Capture the cell that displays the provided text and extract its (X, Y) central coordinate. 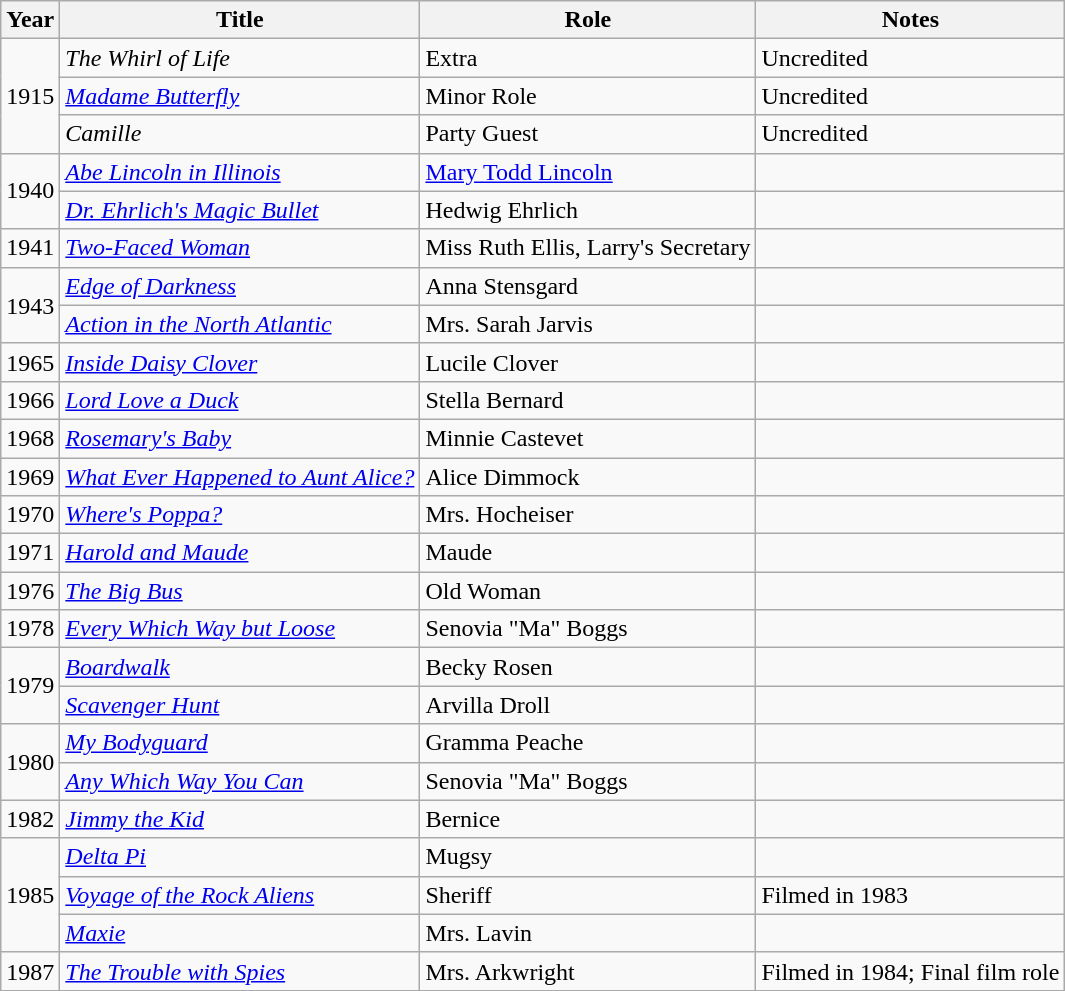
1985 (30, 895)
Edge of Darkness (240, 286)
Old Woman (588, 591)
Delta Pi (240, 857)
Any Which Way You Can (240, 781)
1980 (30, 762)
Stella Bernard (588, 400)
Title (240, 20)
1968 (30, 438)
1976 (30, 591)
Two-Faced Woman (240, 248)
Filmed in 1983 (910, 895)
1978 (30, 629)
Extra (588, 58)
1979 (30, 686)
Anna Stensgard (588, 286)
1987 (30, 971)
1965 (30, 362)
Year (30, 20)
The Whirl of Life (240, 58)
Bernice (588, 819)
Camille (240, 134)
Inside Daisy Clover (240, 362)
Miss Ruth Ellis, Larry's Secretary (588, 248)
1969 (30, 477)
Mugsy (588, 857)
Mrs. Hocheiser (588, 515)
Mrs. Lavin (588, 933)
Abe Lincoln in Illinois (240, 172)
Party Guest (588, 134)
Where's Poppa? (240, 515)
Becky Rosen (588, 667)
Jimmy the Kid (240, 819)
The Big Bus (240, 591)
Lucile Clover (588, 362)
Arvilla Droll (588, 705)
Notes (910, 20)
Mrs. Sarah Jarvis (588, 324)
The Trouble with Spies (240, 971)
Minnie Castevet (588, 438)
Harold and Maude (240, 553)
1941 (30, 248)
Rosemary's Baby (240, 438)
Minor Role (588, 96)
Mrs. Arkwright (588, 971)
1915 (30, 96)
What Ever Happened to Aunt Alice? (240, 477)
Dr. Ehrlich's Magic Bullet (240, 210)
Maude (588, 553)
My Bodyguard (240, 743)
Maxie (240, 933)
1971 (30, 553)
1940 (30, 191)
1982 (30, 819)
Hedwig Ehrlich (588, 210)
Filmed in 1984; Final film role (910, 971)
Voyage of the Rock Aliens (240, 895)
Action in the North Atlantic (240, 324)
Role (588, 20)
Mary Todd Lincoln (588, 172)
Alice Dimmock (588, 477)
Madame Butterfly (240, 96)
Gramma Peache (588, 743)
1943 (30, 305)
Scavenger Hunt (240, 705)
1966 (30, 400)
1970 (30, 515)
Every Which Way but Loose (240, 629)
Sheriff (588, 895)
Boardwalk (240, 667)
Lord Love a Duck (240, 400)
